Identify which cell holds the provided text, then report its [x, y] central coordinate. 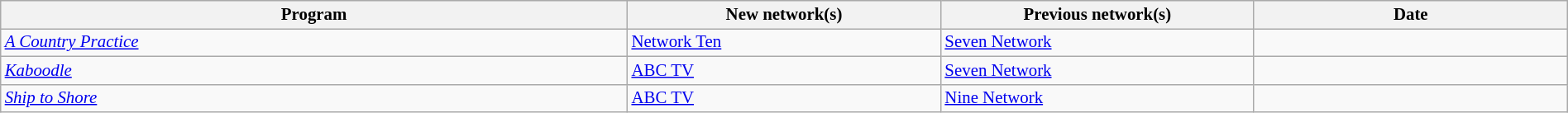
Ship to Shore [314, 98]
Program [314, 15]
Date [1411, 15]
Kaboodle [314, 70]
Previous network(s) [1097, 15]
New network(s) [784, 15]
A Country Practice [314, 42]
Nine Network [1097, 98]
Network Ten [784, 42]
